From the cell containing the given text, extract its center point as (X, Y) coordinate. 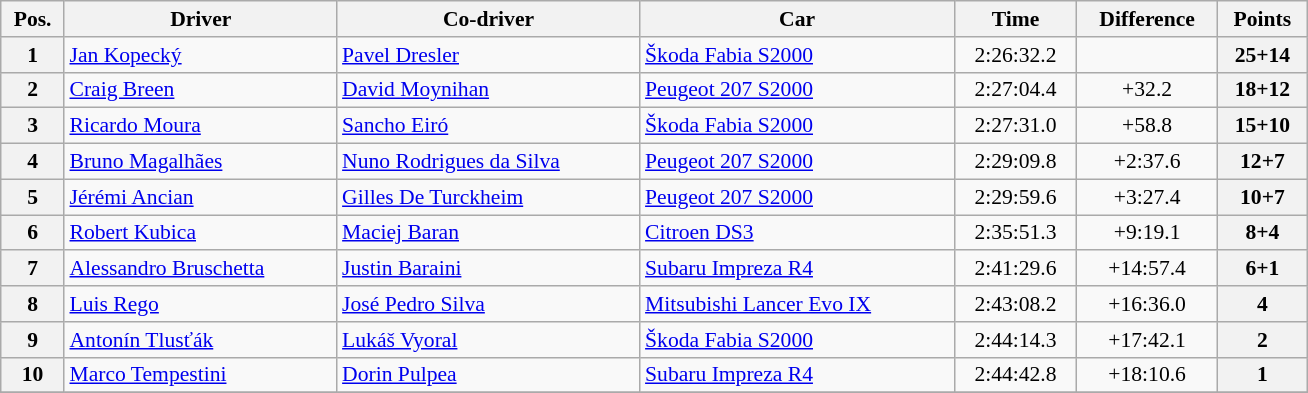
12+7 (1262, 162)
Pavel Dresler (488, 55)
18+12 (1262, 90)
+16:36.0 (1147, 304)
Car (797, 19)
Gilles De Turckheim (488, 197)
Driver (200, 19)
Citroen DS3 (797, 233)
2:41:29.6 (1016, 269)
6+1 (1262, 269)
2:44:14.3 (1016, 340)
Dorin Pulpea (488, 375)
Jan Kopecký (200, 55)
2:44:42.8 (1016, 375)
Difference (1147, 19)
Marco Tempestini (200, 375)
Bruno Magalhães (200, 162)
Co-driver (488, 19)
2:27:31.0 (1016, 126)
+2:37.6 (1147, 162)
Craig Breen (200, 90)
+14:57.4 (1147, 269)
8+4 (1262, 233)
Nuno Rodrigues da Silva (488, 162)
+32.2 (1147, 90)
+17:42.1 (1147, 340)
2:29:59.6 (1016, 197)
Robert Kubica (200, 233)
Justin Baraini (488, 269)
+18:10.6 (1147, 375)
Points (1262, 19)
+3:27.4 (1147, 197)
25+14 (1262, 55)
10+7 (1262, 197)
Alessandro Bruschetta (200, 269)
10 (33, 375)
Luis Rego (200, 304)
David Moynihan (488, 90)
2:26:32.2 (1016, 55)
Mitsubishi Lancer Evo IX (797, 304)
Pos. (33, 19)
5 (33, 197)
+9:19.1 (1147, 233)
6 (33, 233)
Lukáš Vyoral (488, 340)
3 (33, 126)
7 (33, 269)
Sancho Eiró (488, 126)
2:43:08.2 (1016, 304)
2:29:09.8 (1016, 162)
Ricardo Moura (200, 126)
José Pedro Silva (488, 304)
+58.8 (1147, 126)
Maciej Baran (488, 233)
15+10 (1262, 126)
Antonín Tlusťák (200, 340)
8 (33, 304)
2:35:51.3 (1016, 233)
2:27:04.4 (1016, 90)
9 (33, 340)
Jérémi Ancian (200, 197)
Time (1016, 19)
